Provide the [x, y] coordinate of the cell's center where the given text is located.  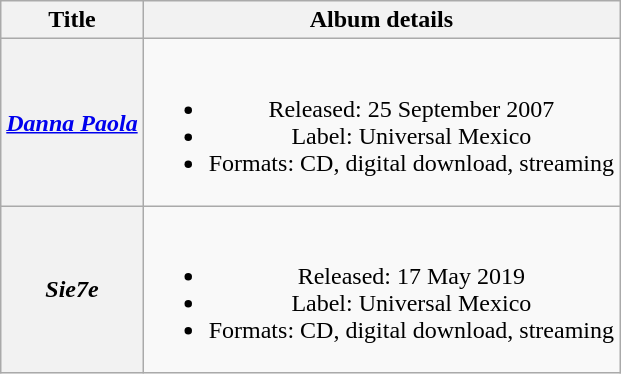
Released: 25 September 2007Label: Universal MexicoFormats: CD, digital download, streaming [381, 122]
Sie7e [72, 290]
Album details [381, 20]
Danna Paola [72, 122]
Title [72, 20]
Released: 17 May 2019Label: Universal MexicoFormats: CD, digital download, streaming [381, 290]
